Provide the [x, y] coordinate of the cell's center where the given text is located.  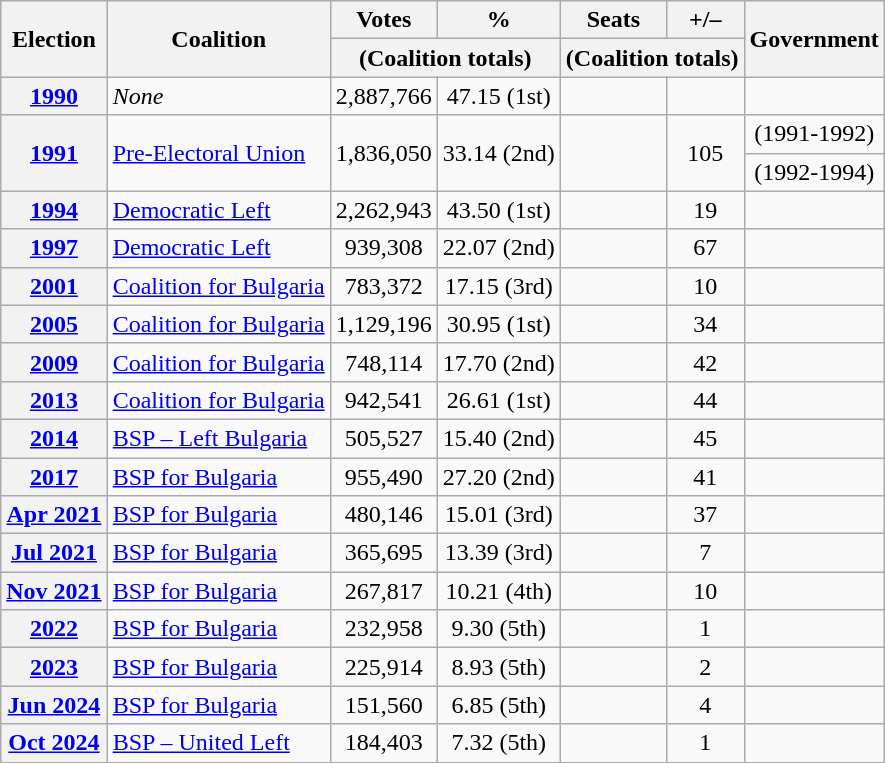
43.50 (1st) [498, 210]
30.95 (1st) [498, 324]
26.61 (1st) [498, 400]
2009 [54, 362]
45 [705, 438]
% [498, 20]
4 [705, 705]
2013 [54, 400]
15.40 (2nd) [498, 438]
44 [705, 400]
1994 [54, 210]
42 [705, 362]
955,490 [384, 477]
9.30 (5th) [498, 629]
2017 [54, 477]
2022 [54, 629]
267,817 [384, 591]
1,836,050 [384, 153]
Coalition [218, 39]
748,114 [384, 362]
22.07 (2nd) [498, 248]
232,958 [384, 629]
Pre-Electoral Union [218, 153]
7 [705, 553]
None [218, 96]
10.21 (4th) [498, 591]
151,560 [384, 705]
BSP – Left Bulgaria [218, 438]
13.39 (3rd) [498, 553]
6.85 (5th) [498, 705]
7.32 (5th) [498, 743]
225,914 [384, 667]
67 [705, 248]
(1992-1994) [814, 172]
Election [54, 39]
Nov 2021 [54, 591]
2005 [54, 324]
19 [705, 210]
Jul 2021 [54, 553]
942,541 [384, 400]
+/– [705, 20]
BSP – United Left [218, 743]
1997 [54, 248]
Jun 2024 [54, 705]
365,695 [384, 553]
47.15 (1st) [498, 96]
184,403 [384, 743]
34 [705, 324]
17.70 (2nd) [498, 362]
17.15 (3rd) [498, 286]
2,887,766 [384, 96]
(1991-1992) [814, 134]
41 [705, 477]
1991 [54, 153]
Votes [384, 20]
2001 [54, 286]
2014 [54, 438]
Government [814, 39]
Apr 2021 [54, 515]
480,146 [384, 515]
105 [705, 153]
15.01 (3rd) [498, 515]
37 [705, 515]
8.93 (5th) [498, 667]
505,527 [384, 438]
939,308 [384, 248]
2023 [54, 667]
27.20 (2nd) [498, 477]
1,129,196 [384, 324]
2 [705, 667]
Oct 2024 [54, 743]
2,262,943 [384, 210]
33.14 (2nd) [498, 153]
1990 [54, 96]
783,372 [384, 286]
Seats [613, 20]
